Locate the cell with the specified text and output its (x, y) center coordinate. 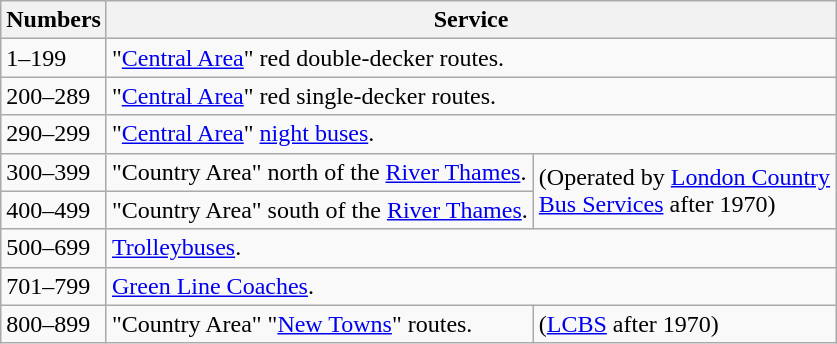
400–499 (54, 210)
200–289 (54, 96)
"Central Area" red double-decker routes. (470, 58)
(Operated by London CountryBus Services after 1970) (684, 191)
"Country Area" "New Towns" routes. (320, 324)
"Central Area" red single-decker routes. (470, 96)
Numbers (54, 20)
800–899 (54, 324)
"Country Area" south of the River Thames. (320, 210)
Trolleybuses. (470, 248)
(LCBS after 1970) (684, 324)
300–399 (54, 172)
Service (470, 20)
Green Line Coaches. (470, 286)
"Central Area" night buses. (470, 134)
1–199 (54, 58)
500–699 (54, 248)
"Country Area" north of the River Thames. (320, 172)
701–799 (54, 286)
290–299 (54, 134)
